Output the [x, y] coordinate of the center of the cell containing the given text.  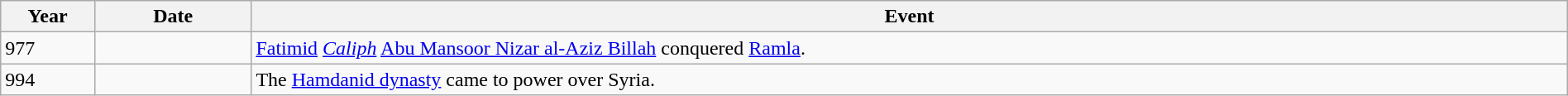
Fatimid Caliph Abu Mansoor Nizar al-Aziz Billah conquered Ramla. [910, 48]
977 [48, 48]
Year [48, 17]
Event [910, 17]
994 [48, 79]
Date [172, 17]
The Hamdanid dynasty came to power over Syria. [910, 79]
